Extract the [x, y] coordinate from the center of the cell holding the provided text.  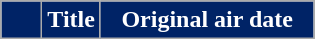
Original air date [207, 20]
Title [72, 20]
